Return the [X, Y] coordinate for the center point of the cell that contains the specified text.  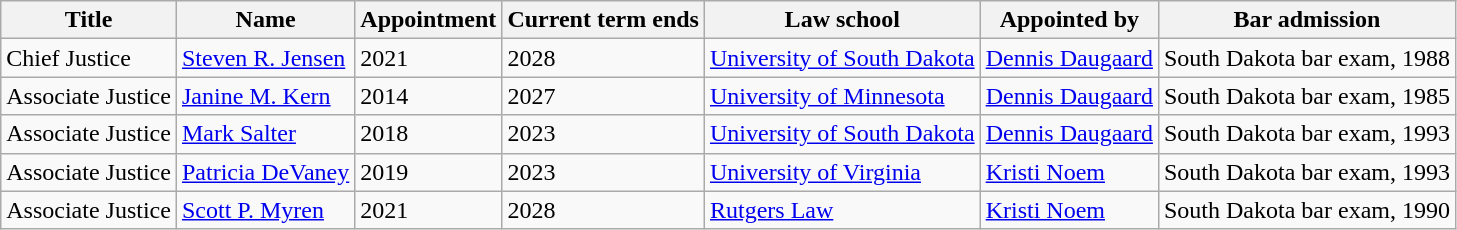
Name [265, 20]
Chief Justice [89, 58]
University of Minnesota [842, 96]
Appointment [428, 20]
Title [89, 20]
University of Virginia [842, 172]
Patricia DeVaney [265, 172]
Current term ends [604, 20]
Bar admission [1306, 20]
South Dakota bar exam, 1985 [1306, 96]
2018 [428, 134]
Appointed by [1069, 20]
Rutgers Law [842, 210]
2019 [428, 172]
South Dakota bar exam, 1988 [1306, 58]
2027 [604, 96]
South Dakota bar exam, 1990 [1306, 210]
Scott P. Myren [265, 210]
2014 [428, 96]
Law school [842, 20]
Steven R. Jensen [265, 58]
Mark Salter [265, 134]
Janine M. Kern [265, 96]
